Output the [x, y] coordinate of the center of the cell containing the given text.  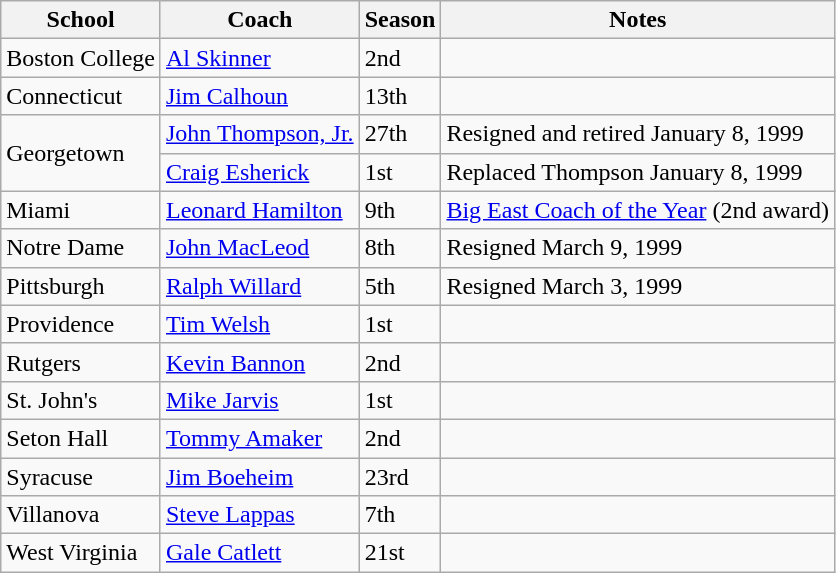
Jim Boeheim [260, 477]
School [81, 20]
Craig Esherick [260, 172]
Connecticut [81, 96]
Resigned and retired January 8, 1999 [638, 134]
West Virginia [81, 553]
Pittsburgh [81, 286]
Tim Welsh [260, 324]
Notes [638, 20]
Boston College [81, 58]
Seton Hall [81, 438]
Gale Catlett [260, 553]
Jim Calhoun [260, 96]
5th [400, 286]
Kevin Bannon [260, 362]
21st [400, 553]
Big East Coach of the Year (2nd award) [638, 210]
9th [400, 210]
7th [400, 515]
St. John's [81, 400]
23rd [400, 477]
Al Skinner [260, 58]
Steve Lappas [260, 515]
Miami [81, 210]
Syracuse [81, 477]
Notre Dame [81, 248]
Replaced Thompson January 8, 1999 [638, 172]
13th [400, 96]
Georgetown [81, 153]
Rutgers [81, 362]
Ralph Willard [260, 286]
Providence [81, 324]
Villanova [81, 515]
8th [400, 248]
Leonard Hamilton [260, 210]
Resigned March 3, 1999 [638, 286]
John Thompson, Jr. [260, 134]
John MacLeod [260, 248]
Resigned March 9, 1999 [638, 248]
Mike Jarvis [260, 400]
Tommy Amaker [260, 438]
Season [400, 20]
Coach [260, 20]
27th [400, 134]
